Detect which cell encompasses the target text, then output its (x, y) center coordinate. 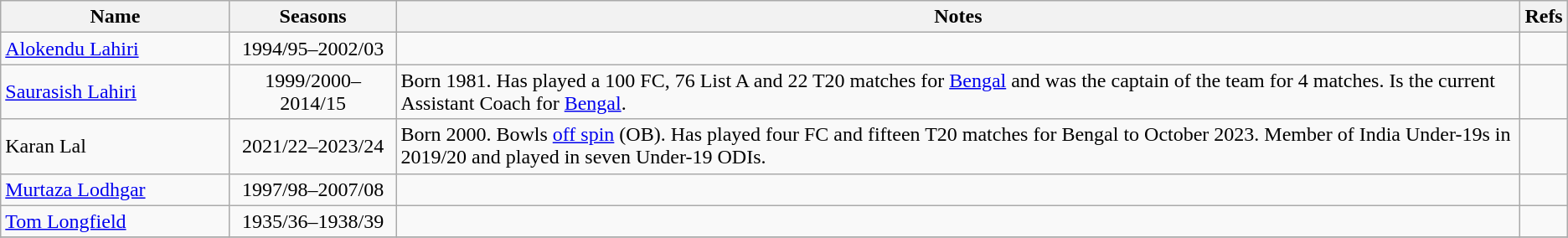
Refs (1544, 17)
Name (116, 17)
1935/36–1938/39 (313, 221)
1997/98–2007/08 (313, 189)
2021/22–2023/24 (313, 146)
Saurasish Lahiri (116, 92)
Karan Lal (116, 146)
1994/95–2002/03 (313, 49)
Seasons (313, 17)
Notes (958, 17)
Murtaza Lodhgar (116, 189)
Alokendu Lahiri (116, 49)
1999/2000–2014/15 (313, 92)
Tom Longfield (116, 221)
